Detect which cell encompasses the target text, then output its (X, Y) center coordinate. 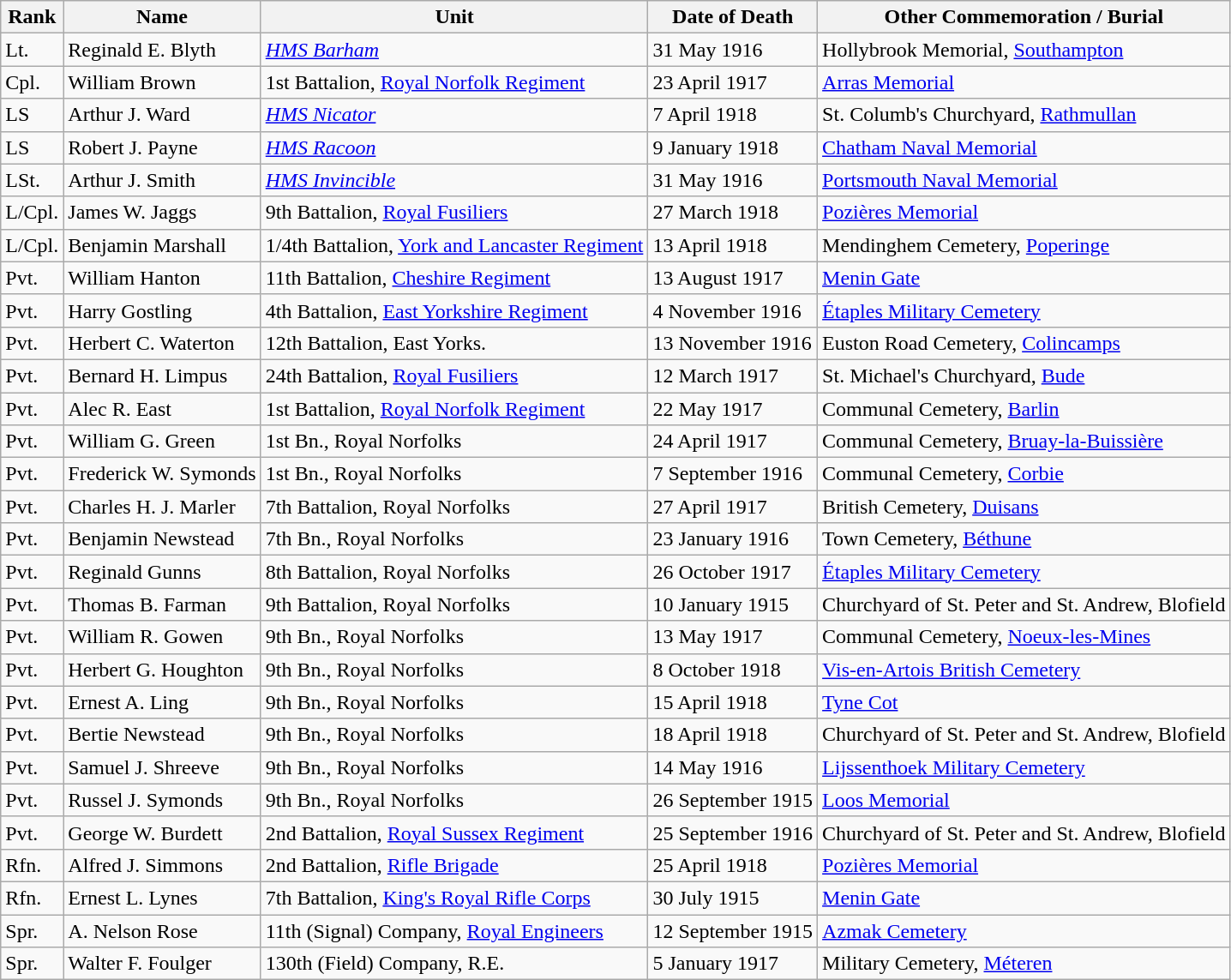
26 September 1915 (733, 800)
15 April 1918 (733, 702)
Date of Death (733, 17)
Vis-en-Artois British Cemetery (1024, 670)
Town Cemetery, Béthune (1024, 539)
9th Battalion, Royal Fusiliers (454, 213)
George W. Burdett (162, 833)
2nd Battalion, Rifle Brigade (454, 865)
Samuel J. Shreeve (162, 767)
Herbert C. Waterton (162, 343)
James W. Jaggs (162, 213)
12 September 1915 (733, 930)
Arthur J. Ward (162, 115)
2nd Battalion, Royal Sussex Regiment (454, 833)
HMS Invincible (454, 180)
William G. Green (162, 442)
Lt. (33, 50)
Unit (454, 17)
14 May 1916 (733, 767)
William R. Gowen (162, 637)
Herbert G. Houghton (162, 670)
Communal Cemetery, Barlin (1024, 409)
Euston Road Cemetery, Colincamps (1024, 343)
8 October 1918 (733, 670)
25 September 1916 (733, 833)
27 March 1918 (733, 213)
7th Bn., Royal Norfolks (454, 539)
Harry Gostling (162, 310)
Name (162, 17)
William Hanton (162, 278)
7 September 1916 (733, 474)
18 April 1918 (733, 735)
30 July 1915 (733, 898)
23 April 1917 (733, 82)
11th Battalion, Cheshire Regiment (454, 278)
St. Michael's Churchyard, Bude (1024, 376)
Frederick W. Symonds (162, 474)
10 January 1915 (733, 604)
Hollybrook Memorial, Southampton (1024, 50)
12th Battalion, East Yorks. (454, 343)
Azmak Cemetery (1024, 930)
Benjamin Marshall (162, 245)
Robert J. Payne (162, 147)
Mendinghem Cemetery, Poperinge (1024, 245)
8th Battalion, Royal Norfolks (454, 572)
130th (Field) Company, R.E. (454, 964)
Reginald E. Blyth (162, 50)
A. Nelson Rose (162, 930)
Other Commemoration / Burial (1024, 17)
Ernest L. Lynes (162, 898)
7th Battalion, King's Royal Rifle Corps (454, 898)
9 January 1918 (733, 147)
12 March 1917 (733, 376)
Walter F. Foulger (162, 964)
Reginald Gunns (162, 572)
Alfred J. Simmons (162, 865)
13 April 1918 (733, 245)
13 November 1916 (733, 343)
Tyne Cot (1024, 702)
13 May 1917 (733, 637)
22 May 1917 (733, 409)
Military Cemetery, Méteren (1024, 964)
Thomas B. Farman (162, 604)
1/4th Battalion, York and Lancaster Regiment (454, 245)
Communal Cemetery, Corbie (1024, 474)
7th Battalion, Royal Norfolks (454, 507)
7 April 1918 (733, 115)
Portsmouth Naval Memorial (1024, 180)
Communal Cemetery, Noeux-les-Mines (1024, 637)
William Brown (162, 82)
Arras Memorial (1024, 82)
British Cemetery, Duisans (1024, 507)
25 April 1918 (733, 865)
Rank (33, 17)
Lijssenthoek Military Cemetery (1024, 767)
5 January 1917 (733, 964)
4 November 1916 (733, 310)
Arthur J. Smith (162, 180)
Russel J. Symonds (162, 800)
24th Battalion, Royal Fusiliers (454, 376)
Charles H. J. Marler (162, 507)
Ernest A. Ling (162, 702)
13 August 1917 (733, 278)
Loos Memorial (1024, 800)
Alec R. East (162, 409)
9th Battalion, Royal Norfolks (454, 604)
27 April 1917 (733, 507)
Chatham Naval Memorial (1024, 147)
Bertie Newstead (162, 735)
HMS Racoon (454, 147)
Cpl. (33, 82)
11th (Signal) Company, Royal Engineers (454, 930)
24 April 1917 (733, 442)
Bernard H. Limpus (162, 376)
Communal Cemetery, Bruay-la-Buissière (1024, 442)
St. Columb's Churchyard, Rathmullan (1024, 115)
LSt. (33, 180)
4th Battalion, East Yorkshire Regiment (454, 310)
Benjamin Newstead (162, 539)
HMS Barham (454, 50)
23 January 1916 (733, 539)
HMS Nicator (454, 115)
26 October 1917 (733, 572)
